Identify which cell holds the provided text, then report its (x, y) central coordinate. 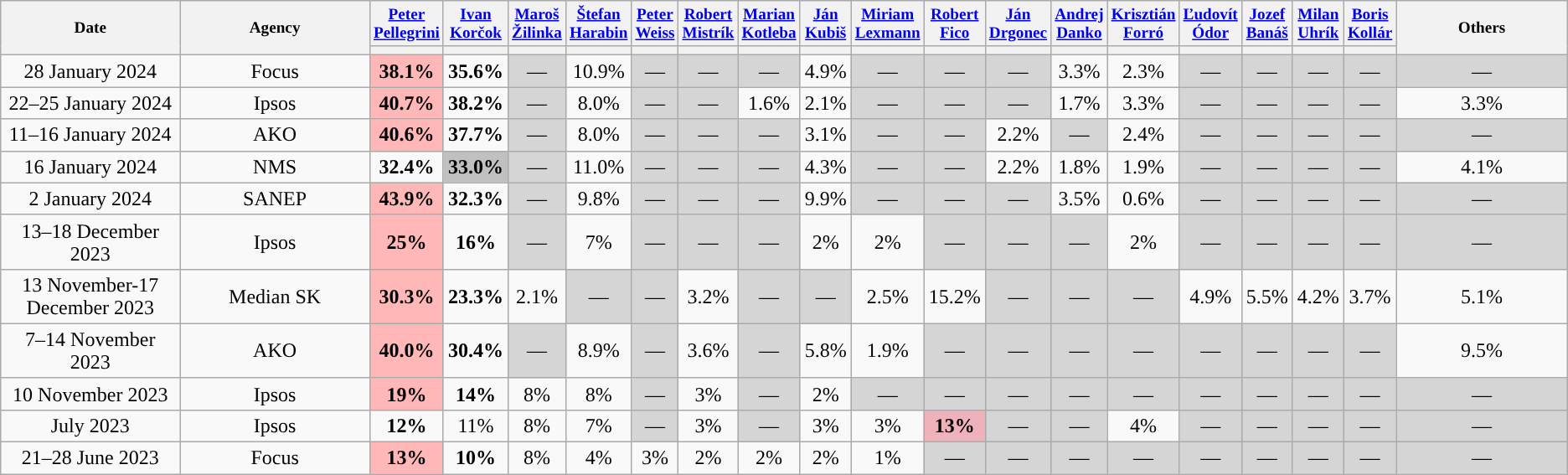
38.2% (476, 103)
30.3% (406, 297)
23.3% (476, 297)
40.6% (406, 135)
1.8% (1079, 167)
Jozef Banáš (1266, 23)
3.7% (1369, 297)
10.9% (598, 71)
4.1% (1482, 167)
Boris Kollár (1369, 23)
7–14 November 2023 (90, 350)
2.5% (888, 297)
Ján Drgonec (1018, 23)
1.6% (769, 103)
11% (476, 426)
Krisztián Forró (1143, 23)
Agency (275, 28)
1% (888, 458)
Maroš Žilinka (538, 23)
Median SK (275, 297)
4.3% (826, 167)
Ľudovít Ódor (1210, 23)
Ivan Korčok (476, 23)
13 November-17 December 2023 (90, 297)
SANEP (275, 199)
Peter Pellegrini (406, 23)
22–25 January 2024 (90, 103)
37.7% (476, 135)
16% (476, 241)
8.9% (598, 350)
5.1% (1482, 297)
Robert Mistrík (709, 23)
38.1% (406, 71)
Robert Fico (955, 23)
3.5% (1079, 199)
3.2% (709, 297)
Others (1482, 28)
10% (476, 458)
21–28 June 2023 (90, 458)
Peter Weiss (655, 23)
40.0% (406, 350)
Štefan Harabin (598, 23)
2.3% (1143, 71)
32.4% (406, 167)
Andrej Danko (1079, 23)
Ján Kubiš (826, 23)
12% (406, 426)
5.8% (826, 350)
Marian Kotleba (769, 23)
July 2023 (90, 426)
Date (90, 28)
35.6% (476, 71)
1.7% (1079, 103)
13–18 December 2023 (90, 241)
3.6% (709, 350)
40.7% (406, 103)
10 November 2023 (90, 394)
25% (406, 241)
9.9% (826, 199)
3.1% (826, 135)
NMS (275, 167)
4.2% (1318, 297)
2.4% (1143, 135)
14% (476, 394)
30.4% (476, 350)
0.6% (1143, 199)
11–16 January 2024 (90, 135)
5.5% (1266, 297)
15.2% (955, 297)
9.8% (598, 199)
33.0% (476, 167)
32.3% (476, 199)
43.9% (406, 199)
11.0% (598, 167)
19% (406, 394)
16 January 2024 (90, 167)
2 January 2024 (90, 199)
Miriam Lexmann (888, 23)
28 January 2024 (90, 71)
Milan Uhrík (1318, 23)
9.5% (1482, 350)
